Return (X, Y) of the center of cell containing provided text 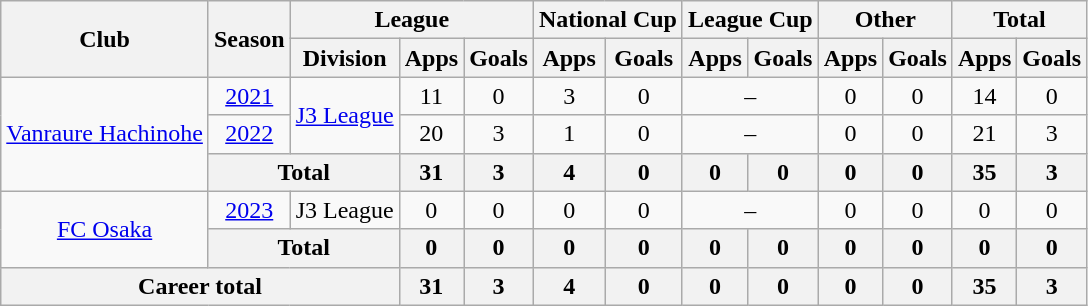
League Cup (750, 20)
2023 (249, 210)
Season (249, 39)
National Cup (608, 20)
FC Osaka (105, 229)
20 (431, 134)
2021 (249, 96)
Division (344, 58)
Other (885, 20)
11 (431, 96)
Career total (200, 286)
Vanraure Hachinohe (105, 134)
1 (569, 134)
2022 (249, 134)
Club (105, 39)
21 (984, 134)
14 (984, 96)
League (412, 20)
